Return [X, Y] of the center of cell containing provided text 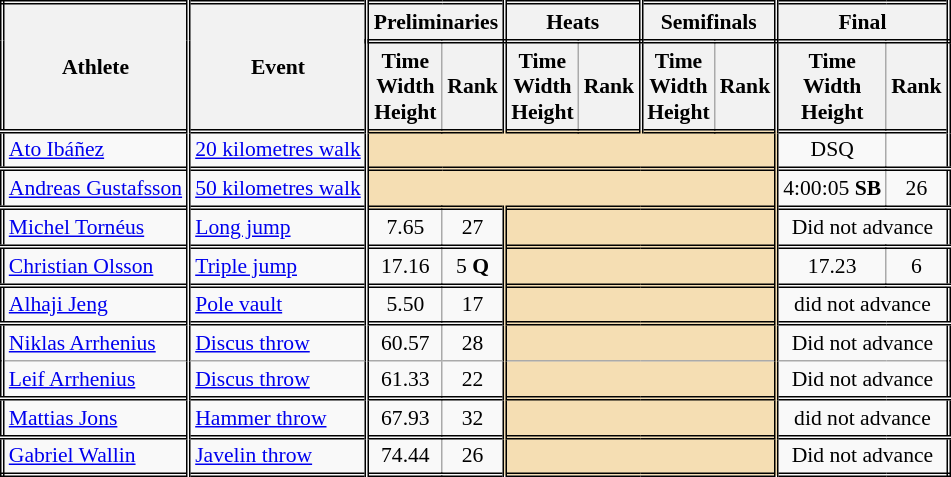
67.93 [404, 418]
Ato Ibáñez [95, 150]
Leif Arrhenius [95, 380]
Final [862, 22]
Christian Olsson [95, 266]
Gabriel Wallin [95, 456]
Preliminaries [436, 22]
5 Q [474, 266]
61.33 [404, 380]
32 [474, 418]
Long jump [278, 228]
Heats [573, 22]
Triple jump [278, 266]
60.57 [404, 342]
Pole vault [278, 304]
50 kilometres walk [278, 190]
17 [474, 304]
Javelin throw [278, 456]
17.23 [832, 266]
22 [474, 380]
17.16 [404, 266]
74.44 [404, 456]
20 kilometres walk [278, 150]
Michel Tornéus [95, 228]
Alhaji Jeng [95, 304]
Andreas Gustafsson [95, 190]
Semifinals [709, 22]
5.50 [404, 304]
DSQ [832, 150]
Hammer throw [278, 418]
Niklas Arrhenius [95, 342]
7.65 [404, 228]
4:00:05 SB [832, 190]
27 [474, 228]
Mattias Jons [95, 418]
28 [474, 342]
Athlete [95, 67]
6 [917, 266]
Event [278, 67]
